Capture the cell that displays the provided text and extract its (X, Y) central coordinate. 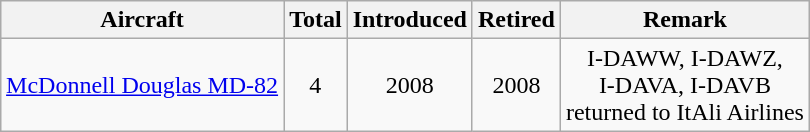
I-DAWW, I-DAWZ, I-DAVA, I-DAVBreturned to ItAli Airlines (684, 85)
Remark (684, 20)
4 (316, 85)
McDonnell Douglas MD-82 (142, 85)
Total (316, 20)
Retired (516, 20)
Aircraft (142, 20)
Introduced (410, 20)
